Capture the cell that displays the provided text and extract its (x, y) central coordinate. 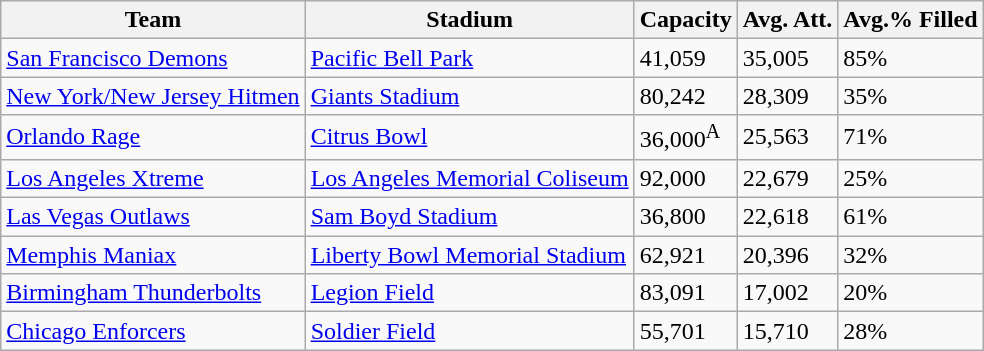
Sam Boyd Stadium (470, 217)
92,000 (686, 178)
36,800 (686, 217)
35,005 (788, 58)
New York/New Jersey Hitmen (153, 96)
55,701 (686, 331)
61% (910, 217)
25% (910, 178)
80,242 (686, 96)
20% (910, 293)
41,059 (686, 58)
83,091 (686, 293)
Chicago Enforcers (153, 331)
17,002 (788, 293)
25,563 (788, 138)
Stadium (470, 20)
62,921 (686, 255)
Capacity (686, 20)
Soldier Field (470, 331)
15,710 (788, 331)
Orlando Rage (153, 138)
Pacific Bell Park (470, 58)
22,679 (788, 178)
71% (910, 138)
Memphis Maniax (153, 255)
36,000A (686, 138)
San Francisco Demons (153, 58)
Los Angeles Memorial Coliseum (470, 178)
Avg. Att. (788, 20)
Avg.% Filled (910, 20)
32% (910, 255)
22,618 (788, 217)
Team (153, 20)
20,396 (788, 255)
35% (910, 96)
Giants Stadium (470, 96)
28,309 (788, 96)
Liberty Bowl Memorial Stadium (470, 255)
28% (910, 331)
Los Angeles Xtreme (153, 178)
Birmingham Thunderbolts (153, 293)
Citrus Bowl (470, 138)
Legion Field (470, 293)
85% (910, 58)
Las Vegas Outlaws (153, 217)
